Extract the (X, Y) coordinate from the center of the cell holding the provided text.  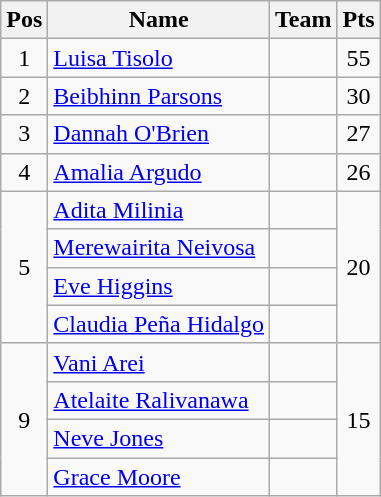
Dannah O'Brien (159, 134)
2 (24, 96)
Name (159, 20)
20 (358, 267)
Amalia Argudo (159, 172)
15 (358, 419)
Merewairita Neivosa (159, 248)
5 (24, 267)
Atelaite Ralivanawa (159, 400)
26 (358, 172)
Luisa Tisolo (159, 58)
3 (24, 134)
Claudia Peña Hidalgo (159, 324)
Team (304, 20)
Beibhinn Parsons (159, 96)
Pos (24, 20)
9 (24, 419)
Neve Jones (159, 438)
Eve Higgins (159, 286)
30 (358, 96)
Adita Milinia (159, 210)
Vani Arei (159, 362)
1 (24, 58)
Grace Moore (159, 477)
Pts (358, 20)
27 (358, 134)
55 (358, 58)
4 (24, 172)
